Return [X, Y] of the center of cell containing provided text 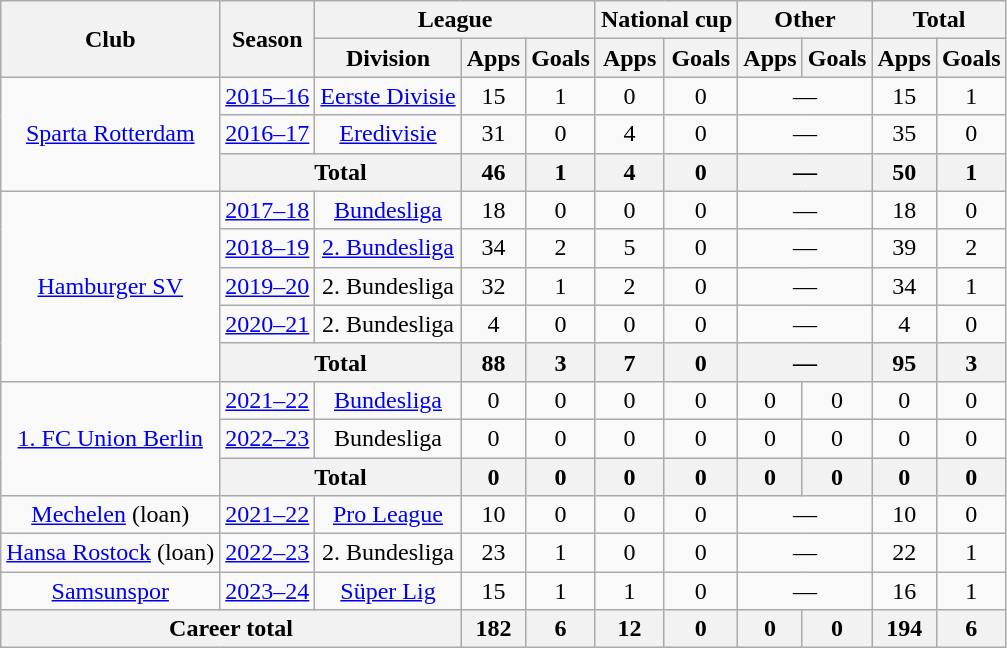
Süper Lig [388, 591]
Club [110, 39]
12 [629, 629]
182 [493, 629]
5 [629, 248]
Eerste Divisie [388, 96]
Mechelen (loan) [110, 515]
National cup [666, 20]
Sparta Rotterdam [110, 134]
88 [493, 362]
Hamburger SV [110, 286]
Division [388, 58]
2019–20 [268, 286]
22 [904, 553]
39 [904, 248]
194 [904, 629]
1. FC Union Berlin [110, 438]
2023–24 [268, 591]
31 [493, 134]
Other [805, 20]
Hansa Rostock (loan) [110, 553]
7 [629, 362]
Pro League [388, 515]
League [456, 20]
50 [904, 172]
Samsunspor [110, 591]
35 [904, 134]
23 [493, 553]
16 [904, 591]
32 [493, 286]
46 [493, 172]
2018–19 [268, 248]
Career total [231, 629]
Eredivisie [388, 134]
2015–16 [268, 96]
95 [904, 362]
2017–18 [268, 210]
2016–17 [268, 134]
Season [268, 39]
2020–21 [268, 324]
